Return the [x, y] coordinate for the center point of the cell that contains the specified text.  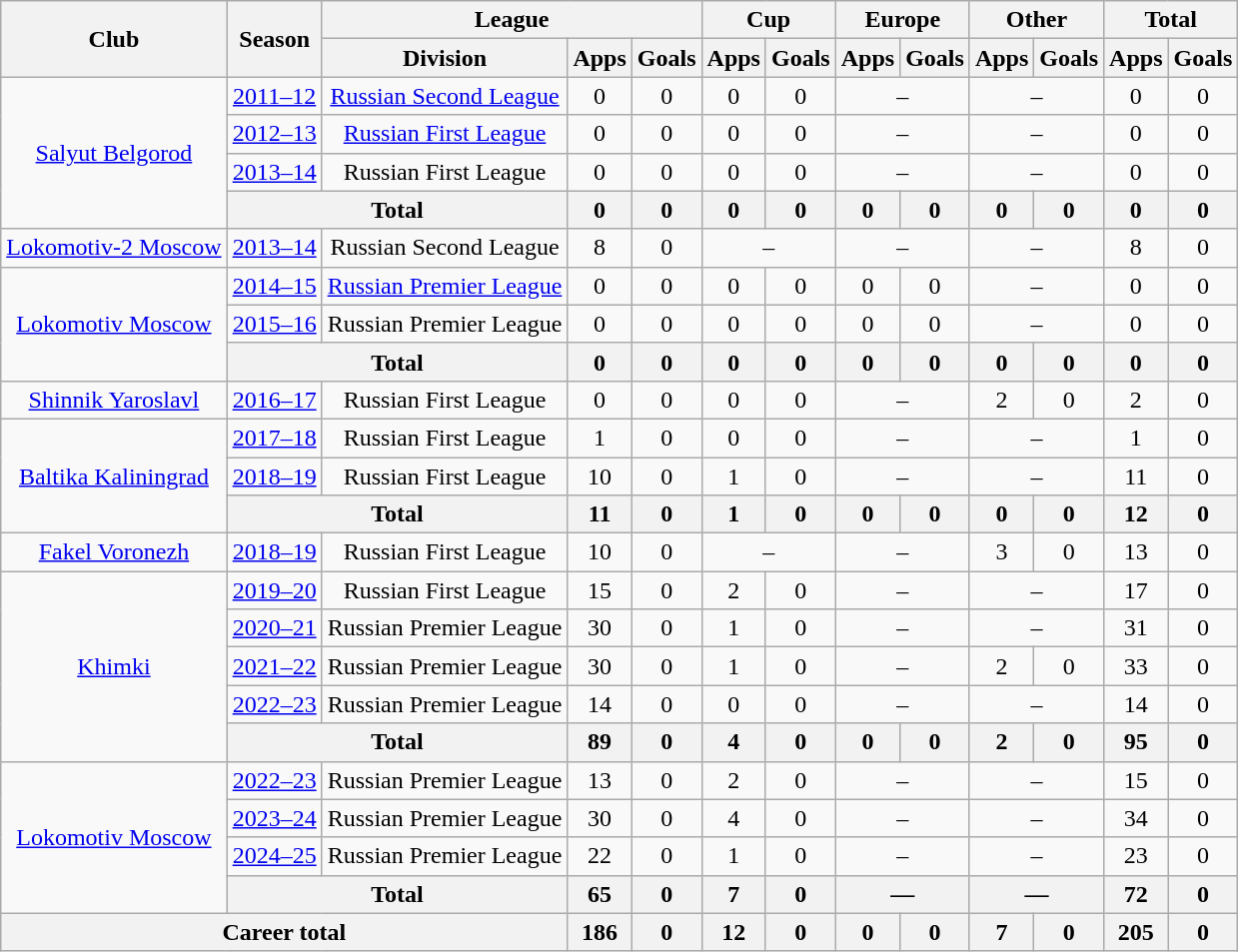
Baltika Kaliningrad [114, 476]
31 [1136, 628]
Fakel Voronezh [114, 552]
Salyut Belgorod [114, 153]
2016–17 [274, 400]
2023–24 [274, 818]
Division [445, 58]
Other [1036, 20]
3 [1001, 552]
League [512, 20]
89 [600, 742]
205 [1136, 932]
Shinnik Yaroslavl [114, 400]
2021–22 [274, 666]
2024–25 [274, 856]
23 [1136, 856]
Europe [902, 20]
Club [114, 39]
34 [1136, 818]
33 [1136, 666]
2012–13 [274, 134]
72 [1136, 894]
2011–12 [274, 96]
186 [600, 932]
65 [600, 894]
22 [600, 856]
Cup [768, 20]
2020–21 [274, 628]
2015–16 [274, 324]
2017–18 [274, 438]
95 [1136, 742]
Lokomotiv-2 Moscow [114, 248]
2014–15 [274, 286]
17 [1136, 590]
Career total [284, 932]
Season [274, 39]
Khimki [114, 666]
2019–20 [274, 590]
